Output the (X, Y) coordinate of the center of the cell containing the given text.  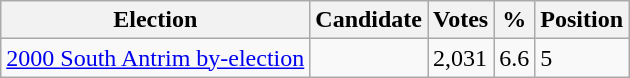
2,031 (461, 58)
5 (582, 58)
% (514, 20)
6.6 (514, 58)
Votes (461, 20)
Election (156, 20)
2000 South Antrim by-election (156, 58)
Position (582, 20)
Candidate (369, 20)
